Pinpoint the cell where the given text exists, returning its (x, y) midpoint coordinate. 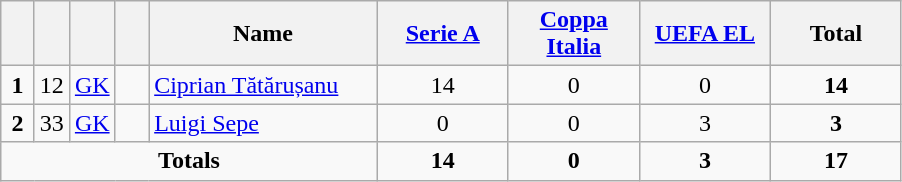
Ciprian Tătărușanu (264, 85)
Serie A (442, 34)
2 (18, 123)
1 (18, 85)
33 (52, 123)
Luigi Sepe (264, 123)
Coppa Italia (574, 34)
Total (836, 34)
Name (264, 34)
Totals (189, 161)
UEFA EL (704, 34)
12 (52, 85)
17 (836, 161)
